Locate the cell with the specified text and output its [X, Y] center coordinate. 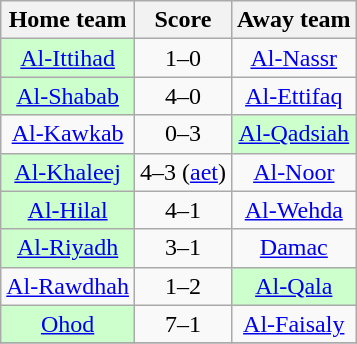
Al-Khaleej [68, 172]
Al-Ittihad [68, 58]
4–1 [182, 210]
4–3 (aet) [182, 172]
Score [182, 20]
Al-Noor [294, 172]
7–1 [182, 324]
4–0 [182, 96]
Away team [294, 20]
Al-Shabab [68, 96]
Al-Wehda [294, 210]
Home team [68, 20]
Al-Nassr [294, 58]
Al-Riyadh [68, 248]
0–3 [182, 134]
1–2 [182, 286]
3–1 [182, 248]
Al-Ettifaq [294, 96]
Damac [294, 248]
Al-Faisaly [294, 324]
Ohod [68, 324]
Al-Qala [294, 286]
Al-Kawkab [68, 134]
1–0 [182, 58]
Al-Hilal [68, 210]
Al-Qadsiah [294, 134]
Al-Rawdhah [68, 286]
